Return the [x, y] coordinate for the center point of the cell that contains the specified text.  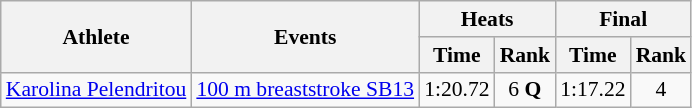
1:20.72 [456, 90]
4 [662, 90]
Karolina Pelendritou [96, 90]
Events [305, 36]
Heats [487, 19]
Final [623, 19]
100 m breaststroke SB13 [305, 90]
1:17.22 [592, 90]
Athlete [96, 36]
6 Q [526, 90]
